Capture the cell that displays the provided text and extract its [x, y] central coordinate. 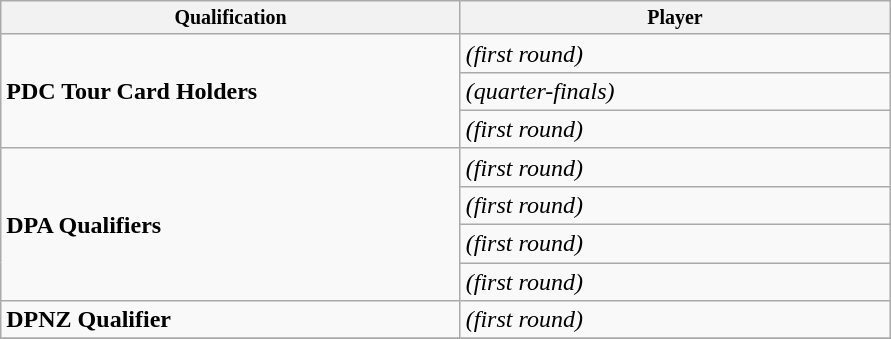
DPNZ Qualifier [230, 320]
PDC Tour Card Holders [230, 91]
Player [674, 18]
(quarter-finals) [674, 91]
DPA Qualifiers [230, 224]
Qualification [230, 18]
